Provide the (X, Y) coordinate of the cell's center where the given text is located.  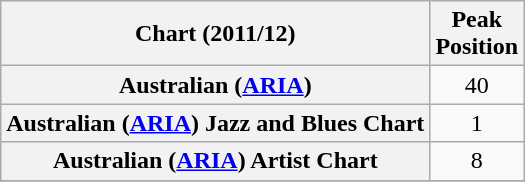
40 (477, 85)
Chart (2011/12) (216, 34)
Australian (ARIA) Jazz and Blues Chart (216, 123)
PeakPosition (477, 34)
Australian (ARIA) Artist Chart (216, 161)
1 (477, 123)
8 (477, 161)
Australian (ARIA) (216, 85)
